Return the (X, Y) coordinate for the center point of the cell that contains the specified text.  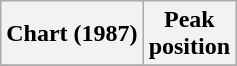
Chart (1987) (72, 34)
Peakposition (189, 34)
